Pinpoint the cell where the given text exists, returning its [X, Y] midpoint coordinate. 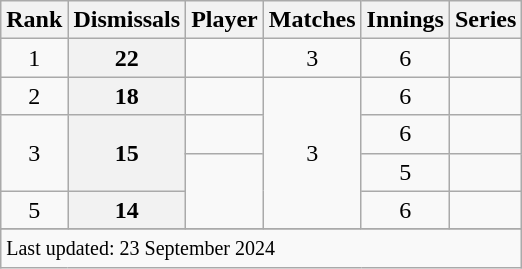
Last updated: 23 September 2024 [262, 248]
Rank [34, 20]
Innings [405, 20]
Player [225, 20]
15 [127, 153]
1 [34, 58]
22 [127, 58]
2 [34, 96]
14 [127, 210]
Series [485, 20]
Matches [312, 20]
18 [127, 96]
Dismissals [127, 20]
